Scan for the cell matching the given text and deliver its (X, Y) coordinate at center. 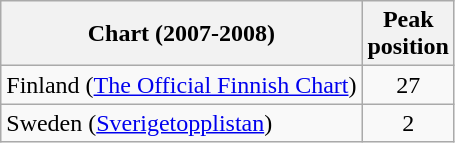
Sweden (Sverigetopplistan) (182, 123)
Peakposition (408, 34)
2 (408, 123)
Chart (2007-2008) (182, 34)
Finland (The Official Finnish Chart) (182, 85)
27 (408, 85)
